Extract the (X, Y) coordinate from the center of the cell holding the provided text.  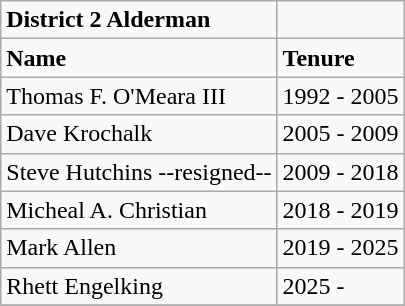
2005 - 2009 (340, 134)
2009 - 2018 (340, 172)
Mark Allen (139, 248)
Dave Krochalk (139, 134)
Rhett Engelking (139, 286)
2018 - 2019 (340, 210)
Tenure (340, 58)
2019 - 2025 (340, 248)
Thomas F. O'Meara III (139, 96)
2025 - (340, 286)
Name (139, 58)
Steve Hutchins --resigned-- (139, 172)
1992 - 2005 (340, 96)
Micheal A. Christian (139, 210)
District 2 Alderman (139, 20)
